From the cell containing the given text, extract its center point as [X, Y] coordinate. 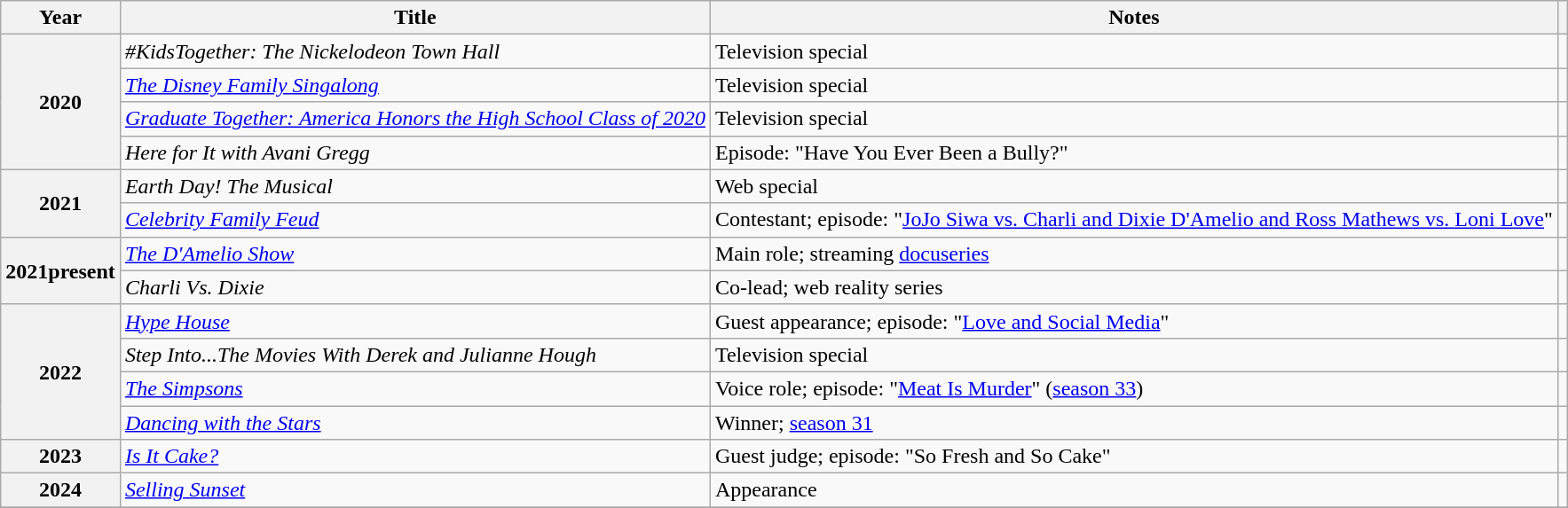
Web special [1134, 186]
The Simpsons [415, 388]
2021present [60, 270]
The Disney Family Singalong [415, 85]
Title [415, 18]
Earth Day! The Musical [415, 186]
2024 [60, 490]
Celebrity Family Feud [415, 220]
Co-lead; web reality series [1134, 287]
Voice role; episode: "Meat Is Murder" (season 33) [1134, 388]
2023 [60, 457]
Appearance [1134, 490]
2021 [60, 203]
Notes [1134, 18]
Guest appearance; episode: "Love and Social Media" [1134, 321]
Here for It with Avani Gregg [415, 152]
Main role; streaming docuseries [1134, 254]
Graduate Together: America Honors the High School Class of 2020 [415, 119]
Guest judge; episode: "So Fresh and So Cake" [1134, 457]
Hype House [415, 321]
Episode: "Have You Ever Been a Bully?" [1134, 152]
2020 [60, 102]
Selling Sunset [415, 490]
#KidsTogether: The Nickelodeon Town Hall [415, 51]
Is It Cake? [415, 457]
Year [60, 18]
Winner; season 31 [1134, 423]
Dancing with the Stars [415, 423]
2022 [60, 371]
Contestant; episode: "JoJo Siwa vs. Charli and Dixie D'Amelio and Ross Mathews vs. Loni Love" [1134, 220]
The D'Amelio Show [415, 254]
Charli Vs. Dixie [415, 287]
Step Into...The Movies With Derek and Julianne Hough [415, 355]
